Search for the cell housing the specified text and yield its [X, Y] center coordinate. 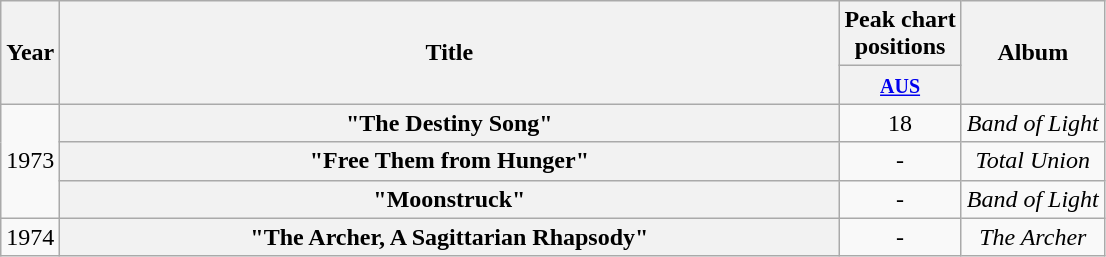
"The Destiny Song" [450, 123]
AUS [900, 85]
Total Union [1032, 161]
"Free Them from Hunger" [450, 161]
"The Archer, A Sagittarian Rhapsody" [450, 237]
1974 [30, 237]
The Archer [1032, 237]
Year [30, 52]
1973 [30, 161]
18 [900, 123]
"Moonstruck" [450, 199]
Peak chartpositions [900, 34]
Album [1032, 52]
Title [450, 52]
